Scan for the cell matching the given text and deliver its (x, y) coordinate at center. 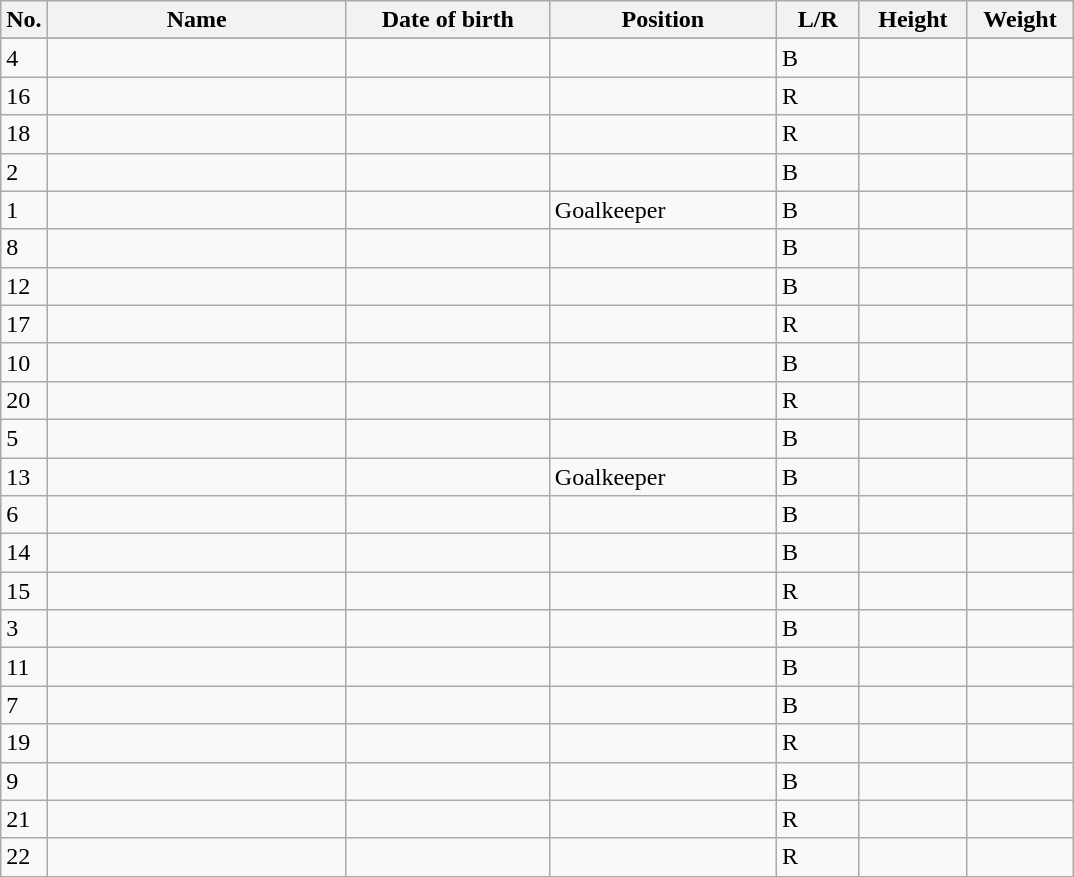
12 (24, 286)
2 (24, 172)
21 (24, 819)
1 (24, 210)
13 (24, 477)
16 (24, 96)
9 (24, 781)
17 (24, 324)
14 (24, 553)
10 (24, 362)
Name (196, 20)
20 (24, 400)
Date of birth (448, 20)
19 (24, 743)
No. (24, 20)
3 (24, 629)
4 (24, 58)
L/R (818, 20)
18 (24, 134)
5 (24, 438)
11 (24, 667)
15 (24, 591)
22 (24, 857)
8 (24, 248)
Height (912, 20)
6 (24, 515)
Position (662, 20)
Weight (1020, 20)
7 (24, 705)
